Scan for the cell matching the given text and deliver its (x, y) coordinate at center. 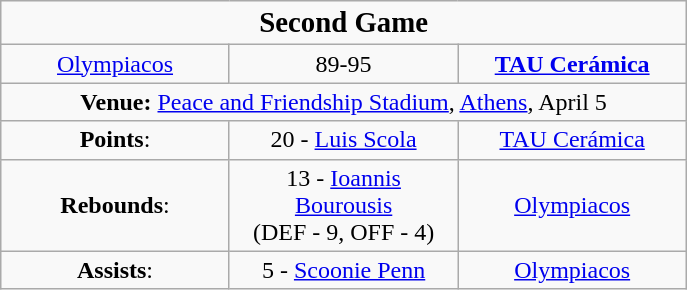
Second Game (344, 23)
13 - Ioannis Bourousis (DEF - 9, OFF - 4) (344, 205)
Points: (116, 140)
Rebounds: (116, 205)
20 - Luis Scola (344, 140)
Venue: Peace and Friendship Stadium, Athens, April 5 (344, 102)
89-95 (344, 64)
5 - Scoonie Penn (344, 270)
Assists: (116, 270)
